Output the [X, Y] coordinate of the center of the cell containing the given text.  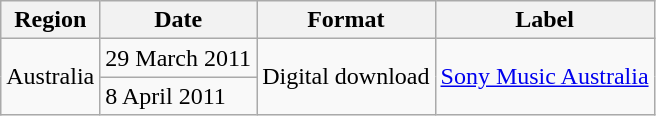
Label [544, 20]
Date [178, 20]
Australia [50, 77]
Format [346, 20]
Sony Music Australia [544, 77]
Region [50, 20]
29 March 2011 [178, 58]
Digital download [346, 77]
8 April 2011 [178, 96]
